Provide the (x, y) coordinate of the cell's center where the given text is located.  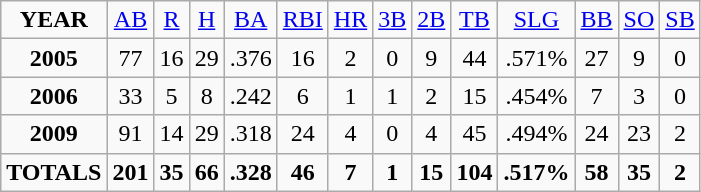
BA (250, 20)
SB (680, 20)
SO (639, 20)
.517% (536, 172)
2009 (54, 134)
2005 (54, 58)
3 (639, 96)
77 (130, 58)
8 (206, 96)
.328 (250, 172)
44 (474, 58)
.376 (250, 58)
TB (474, 20)
5 (172, 96)
46 (302, 172)
TOTALS (54, 172)
R (172, 20)
RBI (302, 20)
6 (302, 96)
HR (350, 20)
201 (130, 172)
66 (206, 172)
.242 (250, 96)
SLG (536, 20)
H (206, 20)
.454% (536, 96)
.494% (536, 134)
104 (474, 172)
BB (596, 20)
27 (596, 58)
91 (130, 134)
58 (596, 172)
45 (474, 134)
33 (130, 96)
23 (639, 134)
.318 (250, 134)
3B (392, 20)
YEAR (54, 20)
2006 (54, 96)
2B (432, 20)
.571% (536, 58)
14 (172, 134)
AB (130, 20)
